Search for the cell housing the specified text and yield its [X, Y] center coordinate. 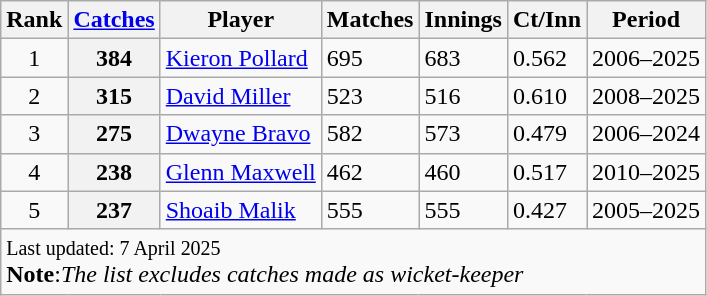
Shoaib Malik [240, 210]
0.610 [546, 96]
Period [646, 20]
0.479 [546, 134]
Ct/Inn [546, 20]
384 [114, 58]
2006–2024 [646, 134]
275 [114, 134]
1 [34, 58]
2 [34, 96]
2006–2025 [646, 58]
4 [34, 172]
238 [114, 172]
2008–2025 [646, 96]
695 [370, 58]
3 [34, 134]
0.427 [546, 210]
523 [370, 96]
516 [463, 96]
Dwayne Bravo [240, 134]
Last updated: 7 April 2025Note:The list excludes catches made as wicket-keeper [354, 262]
Kieron Pollard [240, 58]
2005–2025 [646, 210]
582 [370, 134]
2010–2025 [646, 172]
460 [463, 172]
Glenn Maxwell [240, 172]
315 [114, 96]
Rank [34, 20]
462 [370, 172]
Innings [463, 20]
237 [114, 210]
5 [34, 210]
David Miller [240, 96]
0.562 [546, 58]
Catches [114, 20]
0.517 [546, 172]
Player [240, 20]
Matches [370, 20]
573 [463, 134]
683 [463, 58]
